Find where the given text appears and provide that cell's center as (x, y) coordinate. 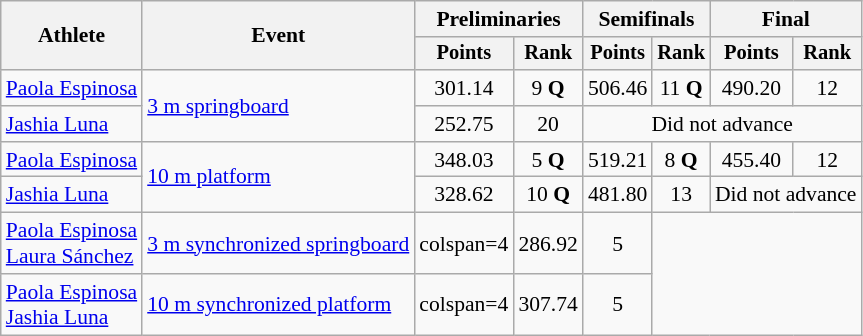
Event (278, 36)
286.92 (548, 244)
10 m synchronized platform (278, 304)
481.80 (618, 195)
307.74 (548, 304)
9 Q (548, 88)
11 Q (681, 88)
301.14 (464, 88)
490.20 (752, 88)
Paola EspinosaLaura Sánchez (72, 244)
10 m platform (278, 178)
Preliminaries (498, 19)
13 (681, 195)
Semifinals (646, 19)
Final (786, 19)
Athlete (72, 36)
5 Q (548, 160)
455.40 (752, 160)
8 Q (681, 160)
519.21 (618, 160)
348.03 (464, 160)
10 Q (548, 195)
3 m springboard (278, 106)
Paola EspinosaJashia Luna (72, 304)
506.46 (618, 88)
328.62 (464, 195)
20 (548, 124)
252.75 (464, 124)
3 m synchronized springboard (278, 244)
